From the cell containing the given text, extract its center point as (x, y) coordinate. 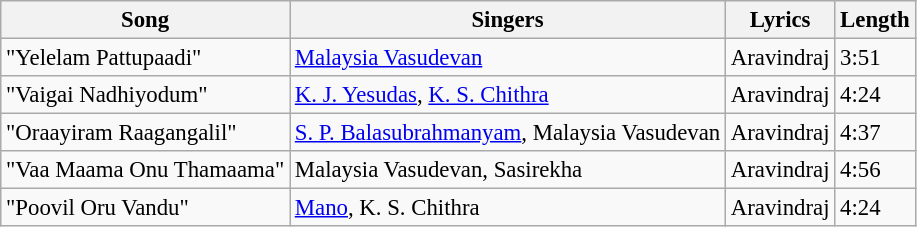
"Oraayiram Raagangalil" (146, 133)
"Vaigai Nadhiyodum" (146, 95)
Malaysia Vasudevan, Sasirekha (508, 170)
4:37 (875, 133)
3:51 (875, 58)
4:56 (875, 170)
K. J. Yesudas, K. S. Chithra (508, 95)
Malaysia Vasudevan (508, 58)
Length (875, 20)
Song (146, 20)
Lyrics (780, 20)
S. P. Balasubrahmanyam, Malaysia Vasudevan (508, 133)
Mano, K. S. Chithra (508, 208)
"Vaa Maama Onu Thamaama" (146, 170)
"Poovil Oru Vandu" (146, 208)
"Yelelam Pattupaadi" (146, 58)
Singers (508, 20)
